Find where the given text appears and provide that cell's center as (X, Y) coordinate. 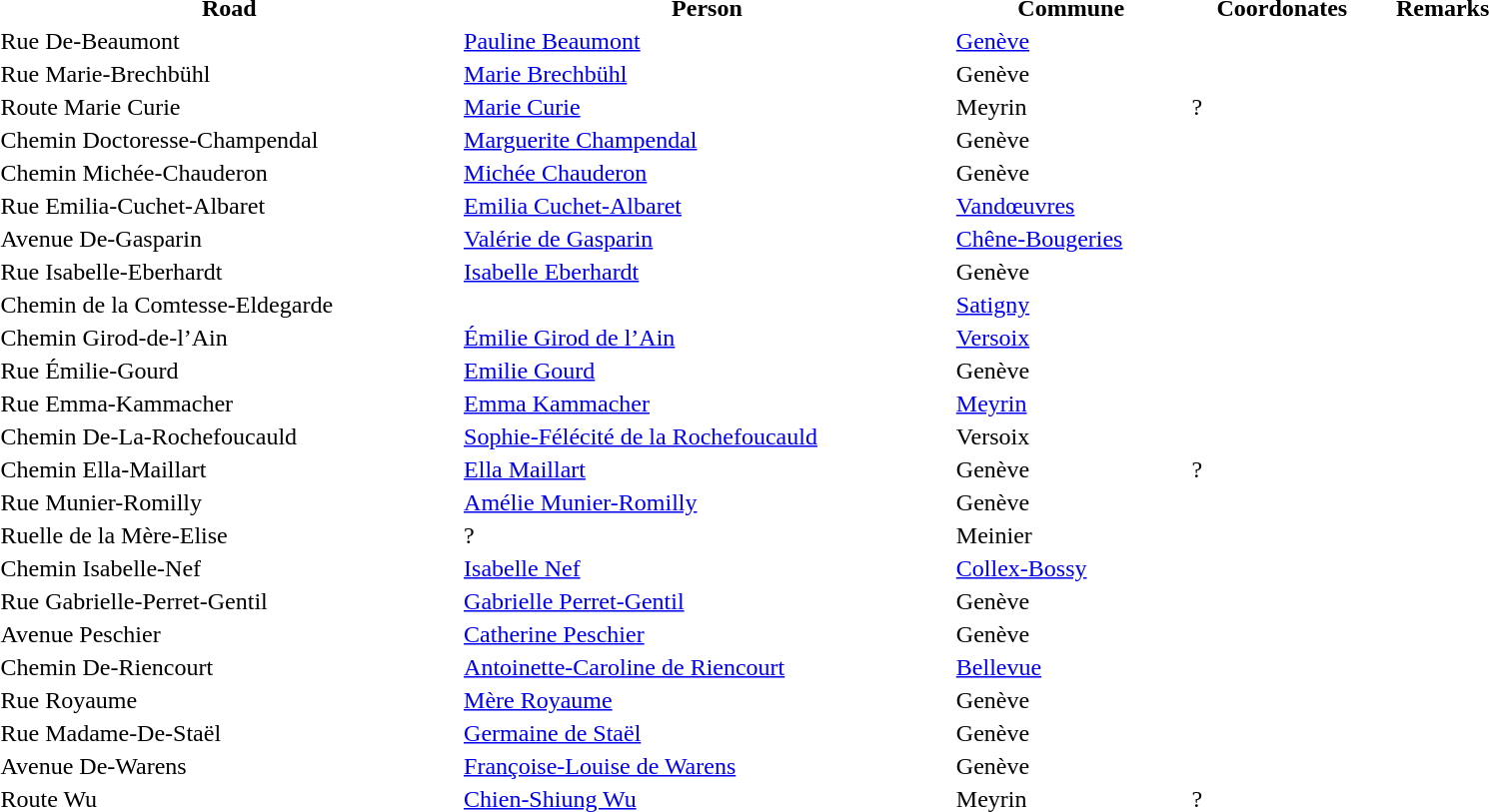
Mère Royaume (708, 700)
Emilie Gourd (708, 371)
Satigny (1071, 305)
Catherine Peschier (708, 634)
Émilie Girod de l’Ain (708, 338)
Michée Chauderon (708, 173)
Marie Brechbühl (708, 74)
Marie Curie (708, 107)
Françoise-Louise de Warens (708, 766)
Emma Kammacher (708, 404)
Meinier (1071, 535)
Emilia Cuchet-Albaret (708, 206)
Ella Maillart (708, 469)
Chêne-Bougeries (1071, 239)
Antoinette-Caroline de Riencourt (708, 667)
Marguerite Champendal (708, 140)
Isabelle Nef (708, 568)
Collex-Bossy (1071, 568)
Vandœuvres (1071, 206)
Isabelle Eberhardt (708, 272)
Pauline Beaumont (708, 41)
Bellevue (1071, 667)
Gabrielle Perret-Gentil (708, 601)
Sophie-Félécité de la Rochefoucauld (708, 436)
Amélie Munier-Romilly (708, 502)
Germaine de Staël (708, 733)
Valérie de Gasparin (708, 239)
